Return the [x, y] coordinate for the center point of the cell that contains the specified text.  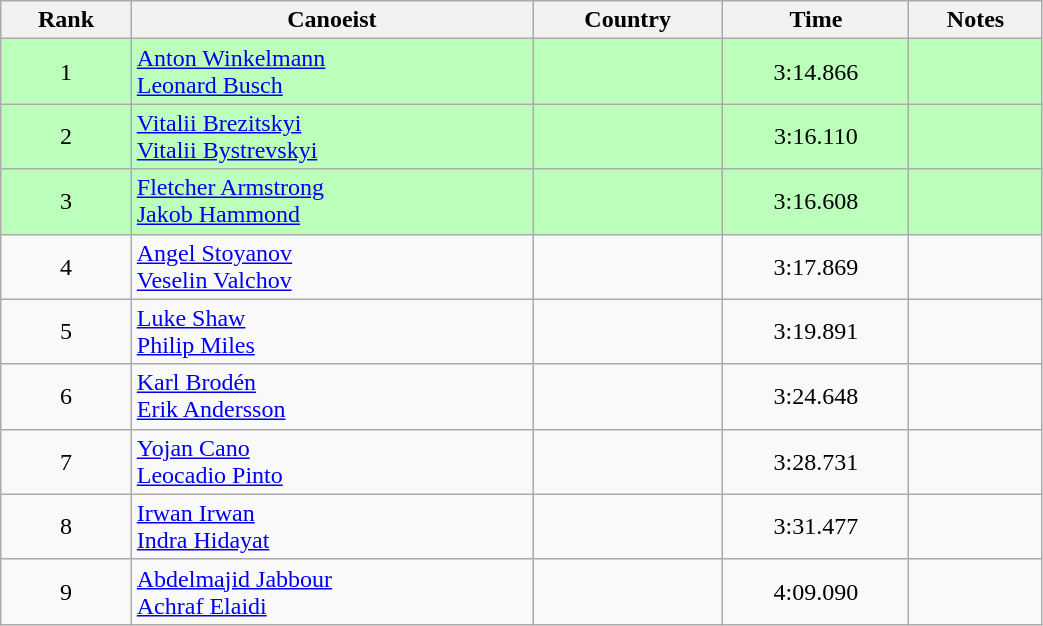
Angel StoyanovVeselin Valchov [332, 266]
7 [66, 462]
5 [66, 332]
9 [66, 592]
Time [816, 20]
6 [66, 396]
2 [66, 136]
1 [66, 72]
Abdelmajid JabbourAchraf Elaidi [332, 592]
Country [628, 20]
3:16.110 [816, 136]
3 [66, 202]
Rank [66, 20]
Irwan IrwanIndra Hidayat [332, 526]
Luke ShawPhilip Miles [332, 332]
4:09.090 [816, 592]
Karl BrodénErik Andersson [332, 396]
4 [66, 266]
3:24.648 [816, 396]
3:16.608 [816, 202]
Notes [976, 20]
Anton WinkelmannLeonard Busch [332, 72]
3:31.477 [816, 526]
8 [66, 526]
Vitalii BrezitskyiVitalii Bystrevskyi [332, 136]
3:14.866 [816, 72]
3:28.731 [816, 462]
3:19.891 [816, 332]
3:17.869 [816, 266]
Yojan CanoLeocadio Pinto [332, 462]
Fletcher ArmstrongJakob Hammond [332, 202]
Canoeist [332, 20]
